Find where the given text appears and provide that cell's center as [X, Y] coordinate. 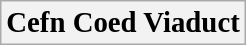
Cefn Coed Viaduct [124, 23]
